Scan for the cell matching the given text and deliver its (x, y) coordinate at center. 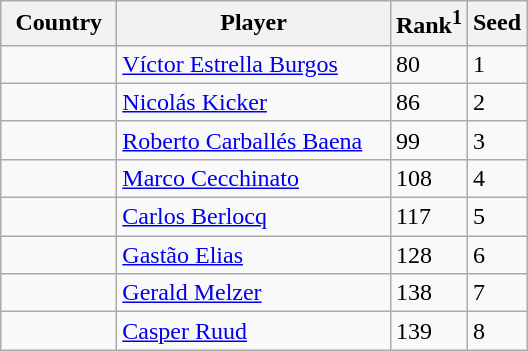
139 (428, 331)
7 (496, 293)
128 (428, 255)
Víctor Estrella Burgos (254, 64)
Nicolás Kicker (254, 102)
5 (496, 217)
99 (428, 140)
Player (254, 24)
Gastão Elias (254, 255)
4 (496, 178)
108 (428, 178)
86 (428, 102)
1 (496, 64)
Marco Cecchinato (254, 178)
Seed (496, 24)
Carlos Berlocq (254, 217)
117 (428, 217)
3 (496, 140)
2 (496, 102)
138 (428, 293)
8 (496, 331)
Country (59, 24)
Casper Ruud (254, 331)
Gerald Melzer (254, 293)
6 (496, 255)
Rank1 (428, 24)
80 (428, 64)
Roberto Carballés Baena (254, 140)
